Determine the [x, y] coordinate at the center of the cell enclosing the given text.  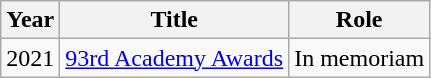
Role [360, 20]
2021 [30, 58]
In memoriam [360, 58]
93rd Academy Awards [174, 58]
Year [30, 20]
Title [174, 20]
